Detect which cell encompasses the target text, then output its [X, Y] center coordinate. 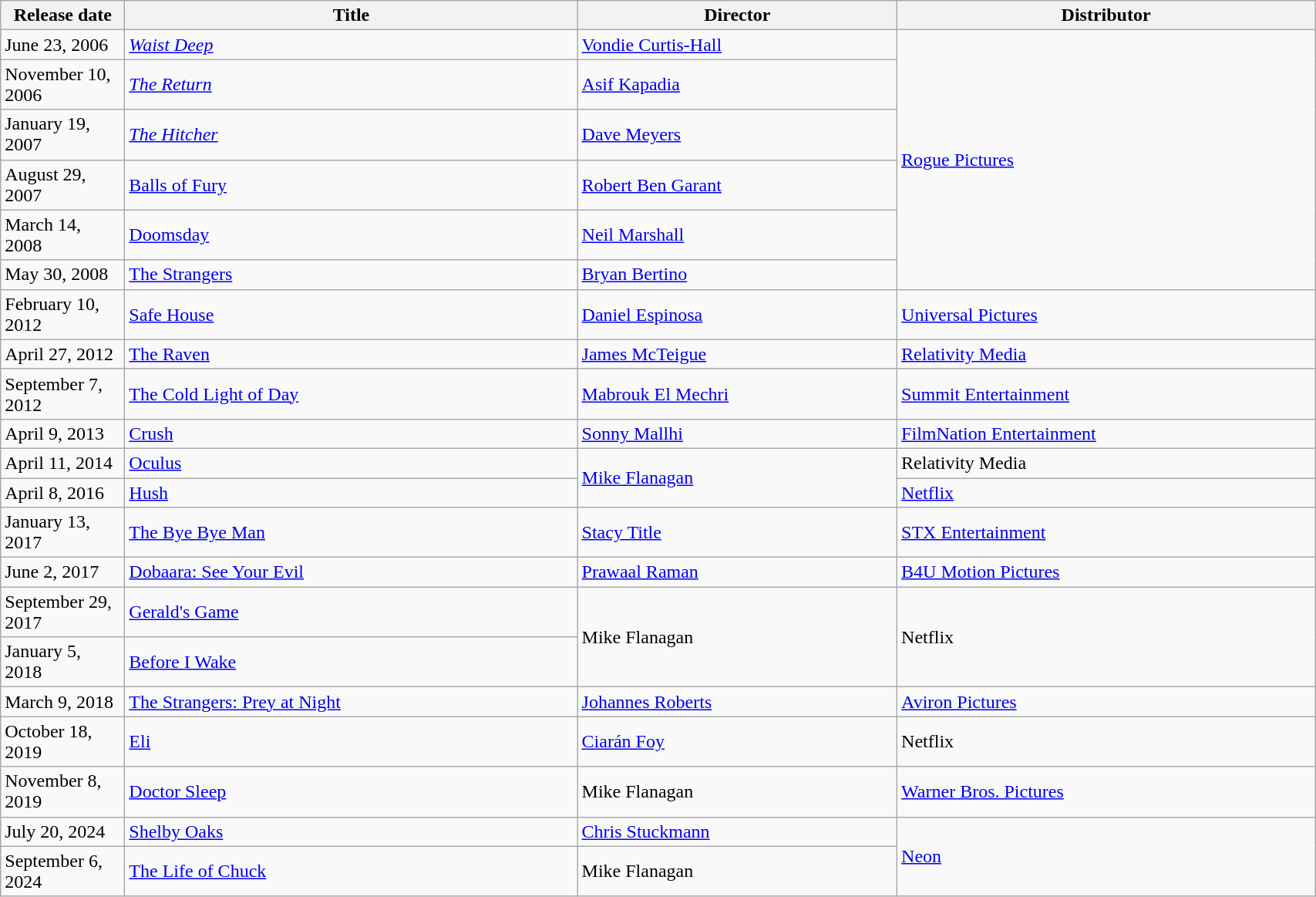
Safe House [352, 315]
The Hitcher [352, 134]
Sonny Mallhi [737, 433]
Doctor Sleep [352, 791]
June 23, 2006 [63, 45]
Daniel Espinosa [737, 315]
Chris Stuckmann [737, 831]
June 2, 2017 [63, 572]
Universal Pictures [1106, 315]
Gerald's Game [352, 612]
Ciarán Foy [737, 742]
Stacy Title [737, 532]
Distributor [1106, 15]
The Strangers [352, 275]
The Cold Light of Day [352, 393]
Crush [352, 433]
September 6, 2024 [63, 872]
Balls of Fury [352, 185]
April 8, 2016 [63, 493]
January 5, 2018 [63, 662]
Shelby Oaks [352, 831]
November 8, 2019 [63, 791]
Prawaal Raman [737, 572]
The Strangers: Prey at Night [352, 702]
Director [737, 15]
STX Entertainment [1106, 532]
Doomsday [352, 234]
Waist Deep [352, 45]
April 9, 2013 [63, 433]
August 29, 2007 [63, 185]
Robert Ben Garant [737, 185]
James McTeigue [737, 354]
Aviron Pictures [1106, 702]
November 10, 2006 [63, 85]
Mabrouk El Mechri [737, 393]
The Bye Bye Man [352, 532]
Title [352, 15]
April 27, 2012 [63, 354]
Neon [1106, 856]
September 29, 2017 [63, 612]
Release date [63, 15]
January 19, 2007 [63, 134]
Summit Entertainment [1106, 393]
Oculus [352, 463]
July 20, 2024 [63, 831]
The Life of Chuck [352, 872]
October 18, 2019 [63, 742]
Before I Wake [352, 662]
September 7, 2012 [63, 393]
May 30, 2008 [63, 275]
Eli [352, 742]
Vondie Curtis-Hall [737, 45]
Dobaara: See Your Evil [352, 572]
The Raven [352, 354]
Bryan Bertino [737, 275]
Rogue Pictures [1106, 160]
April 11, 2014 [63, 463]
FilmNation Entertainment [1106, 433]
Neil Marshall [737, 234]
March 14, 2008 [63, 234]
Dave Meyers [737, 134]
January 13, 2017 [63, 532]
B4U Motion Pictures [1106, 572]
Johannes Roberts [737, 702]
Hush [352, 493]
March 9, 2018 [63, 702]
Asif Kapadia [737, 85]
The Return [352, 85]
February 10, 2012 [63, 315]
Warner Bros. Pictures [1106, 791]
